Pinpoint the cell where the given text exists, returning its [x, y] midpoint coordinate. 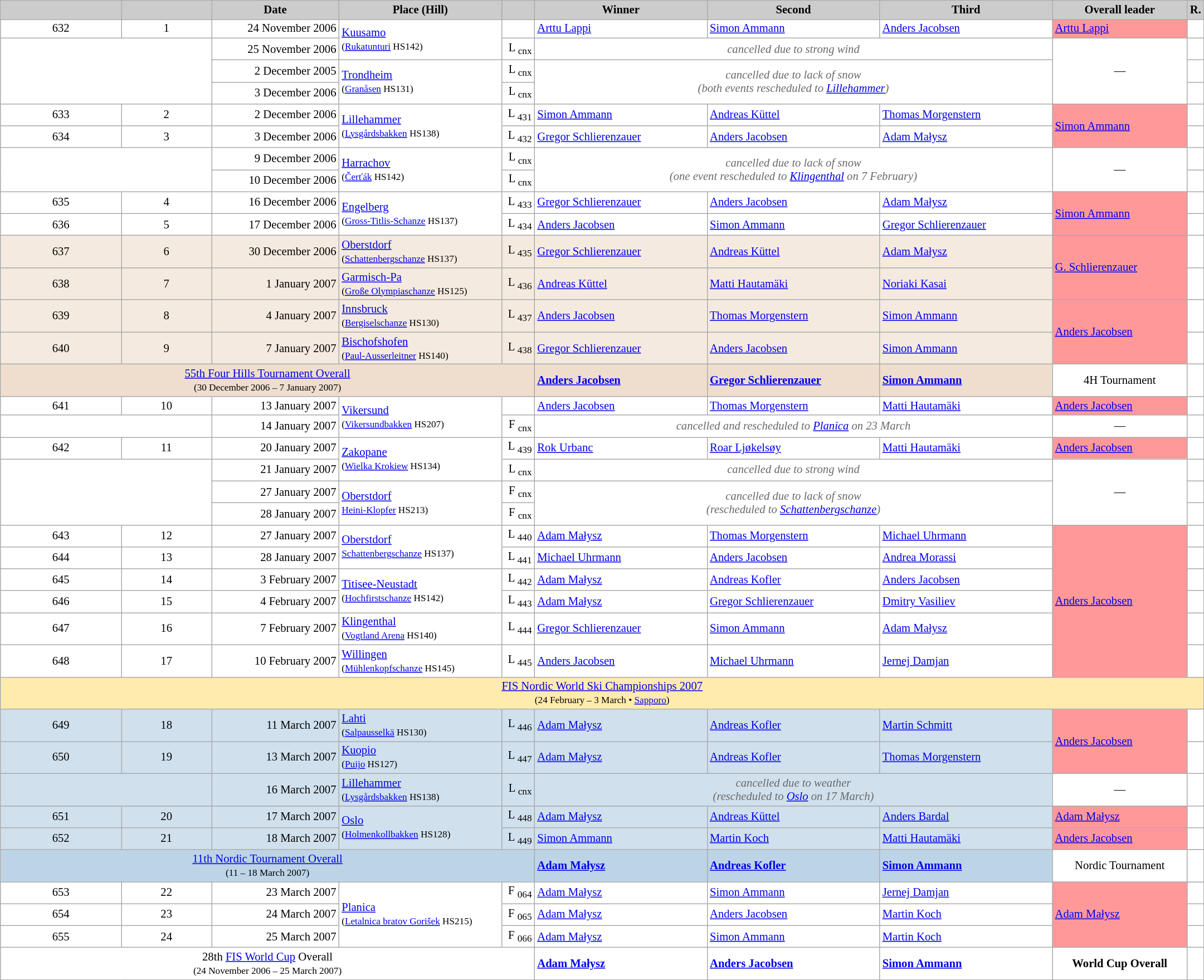
Kuopio(Puijo HS127) [420, 757]
11 [167, 448]
L 449 [518, 838]
638 [61, 284]
G. Schlierenzauer [1120, 267]
16 March 2007 [275, 789]
25 March 2007 [275, 936]
13 [167, 557]
648 [61, 661]
15 [167, 602]
11th Nordic Tournament Overall(11 – 18 March 2007) [267, 865]
643 [61, 536]
653 [61, 893]
Nordic Tournament [1120, 865]
Noriaki Kasai [966, 284]
655 [61, 936]
644 [61, 557]
17 December 2006 [275, 224]
R. [1196, 9]
24 [167, 936]
L 435 [518, 251]
16 [167, 628]
FIS Nordic World Ski Championships 2007 (24 February – 3 March • Sapporo) [602, 693]
635 [61, 203]
2 [167, 115]
645 [61, 579]
21 January 2007 [275, 470]
10 December 2006 [275, 181]
3 February 2007 [275, 579]
25 November 2006 [275, 49]
18 March 2007 [275, 838]
4 February 2007 [275, 602]
7 February 2007 [275, 628]
OberstdorfSchattenbergschanze HS137) [420, 547]
651 [61, 817]
634 [61, 137]
20 January 2007 [275, 448]
Kuusamo(Rukatunturi HS142) [420, 39]
8 [167, 316]
OberstdorfHeini-Klopfer HS213) [420, 503]
L 442 [518, 579]
633 [61, 115]
9 December 2006 [275, 158]
Winner [621, 9]
1 [167, 28]
5 [167, 224]
654 [61, 915]
cancelled and rescheduled to Planica on 23 March [793, 426]
14 January 2007 [275, 426]
F 066 [518, 936]
Willingen(Mühlenkopfschanze HS145) [420, 661]
Bischofshofen(Paul-Ausserleitner HS140) [420, 348]
Titisee-Neustadt(Hochfirstschanze HS142) [420, 591]
L 439 [518, 448]
F 064 [518, 893]
Klingenthal(Vogtland Arena HS140) [420, 628]
3 [167, 137]
Place (Hill) [420, 9]
4 [167, 203]
18 [167, 725]
642 [61, 448]
L 436 [518, 284]
2 December 2005 [275, 70]
Vikersund(Vikersundbakken HS207) [420, 417]
632 [61, 28]
652 [61, 838]
23 March 2007 [275, 893]
19 [167, 757]
639 [61, 316]
22 [167, 893]
Harrachov(Čerťák HS142) [420, 169]
L 441 [518, 557]
650 [61, 757]
World Cup Overall [1120, 963]
L 440 [518, 536]
6 [167, 251]
Andrea Morassi [966, 557]
24 March 2007 [275, 915]
4 January 2007 [275, 316]
13 January 2007 [275, 406]
17 March 2007 [275, 817]
cancelled due to lack of snow(one event rescheduled to Klingenthal on 7 February) [793, 169]
12 [167, 536]
9 [167, 348]
Innsbruck(Bergiselschanze HS130) [420, 316]
21 [167, 838]
L 438 [518, 348]
1 January 2007 [275, 284]
Zakopane(Wielka Krokiew HS134) [420, 459]
17 [167, 661]
30 December 2006 [275, 251]
649 [61, 725]
Anders Bardal [966, 817]
7 [167, 284]
Planica(Letalnica bratov Gorišek HS215) [420, 914]
Garmisch-Pa(Große Olympiaschanze HS125) [420, 284]
L 443 [518, 602]
cancelled due to lack of snow(both events rescheduled to Lillehammer) [793, 81]
Rok Urbanc [621, 448]
L 447 [518, 757]
L 434 [518, 224]
L 437 [518, 316]
13 March 2007 [275, 757]
23 [167, 915]
14 [167, 579]
Oslo(Holmenkollbakken HS128) [420, 828]
cancelled due to lack of snow(rescheduled to Schattenbergschanze) [793, 503]
Overall leader [1120, 9]
Martin Schmitt [966, 725]
Date [275, 9]
11 March 2007 [275, 725]
637 [61, 251]
Dmitry Vasiliev [966, 602]
Second [793, 9]
16 December 2006 [275, 203]
20 [167, 817]
Lahti(Salpausselkä HS130) [420, 725]
Roar Ljøkelsøy [793, 448]
55th Four Hills Tournament Overall(30 December 2006 – 7 January 2007) [267, 380]
L 433 [518, 203]
2 December 2006 [275, 115]
636 [61, 224]
28th FIS World Cup Overall(24 November 2006 – 25 March 2007) [267, 963]
647 [61, 628]
Trondheim(Granåsen HS131) [420, 81]
L 446 [518, 725]
L 432 [518, 137]
10 February 2007 [275, 661]
F 065 [518, 915]
24 November 2006 [275, 28]
640 [61, 348]
641 [61, 406]
L 445 [518, 661]
L 431 [518, 115]
cancelled due to weather(rescheduled to Oslo on 17 March) [793, 789]
7 January 2007 [275, 348]
4H Tournament [1120, 380]
L 448 [518, 817]
646 [61, 602]
L 444 [518, 628]
10 [167, 406]
Oberstdorf(Schattenbergschanze HS137) [420, 251]
Engelberg(Gross-Titlis-Schanze HS137) [420, 214]
Third [966, 9]
